Scan for the cell matching the given text and deliver its [X, Y] coordinate at center. 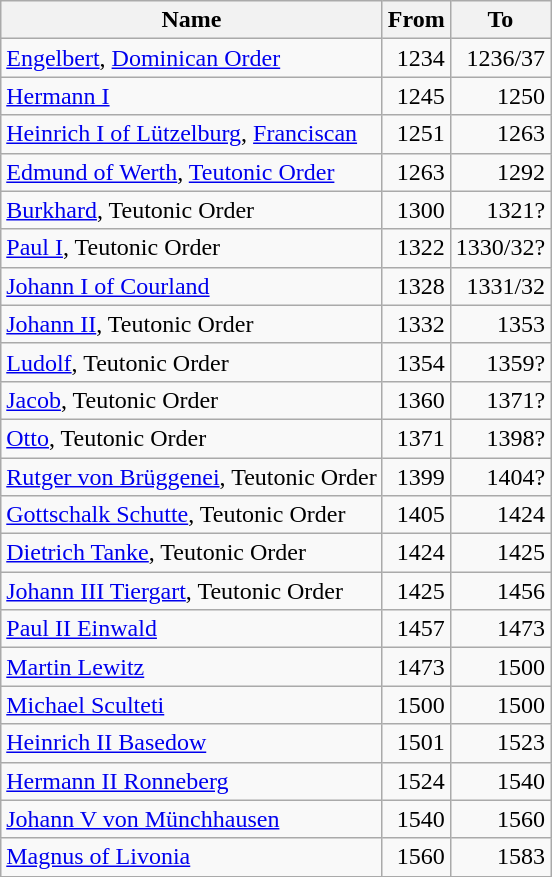
Hermann I [192, 96]
Otto, Teutonic Order [192, 438]
Johann V von Münchhausen [192, 819]
1371? [500, 400]
Hermann II Ronneberg [192, 781]
Gottschalk Schutte, Teutonic Order [192, 515]
1354 [416, 362]
Dietrich Tanke, Teutonic Order [192, 553]
1405 [416, 515]
1292 [500, 172]
1371 [416, 438]
Burkhard, Teutonic Order [192, 210]
Johann I of Courland [192, 286]
1360 [416, 400]
1328 [416, 286]
Johann III Tiergart, Teutonic Order [192, 591]
Engelbert, Dominican Order [192, 58]
To [500, 20]
Rutger von Brüggenei, Teutonic Order [192, 477]
1236/37 [500, 58]
1332 [416, 324]
Heinrich II Basedow [192, 743]
1404? [500, 477]
1524 [416, 781]
1456 [500, 591]
1398? [500, 438]
1583 [500, 857]
Michael Sculteti [192, 705]
1234 [416, 58]
Ludolf, Teutonic Order [192, 362]
Name [192, 20]
1399 [416, 477]
1321? [500, 210]
1331/32 [500, 286]
Martin Lewitz [192, 667]
1501 [416, 743]
Jacob, Teutonic Order [192, 400]
1353 [500, 324]
Paul I, Teutonic Order [192, 248]
Magnus of Livonia [192, 857]
Johann II, Teutonic Order [192, 324]
Edmund of Werth, Teutonic Order [192, 172]
1322 [416, 248]
Heinrich I of Lützelburg, Franciscan [192, 134]
Paul II Einwald [192, 629]
1330/32? [500, 248]
1245 [416, 96]
1523 [500, 743]
1457 [416, 629]
1250 [500, 96]
1300 [416, 210]
From [416, 20]
1251 [416, 134]
1359? [500, 362]
